Capture the cell that displays the provided text and extract its (X, Y) central coordinate. 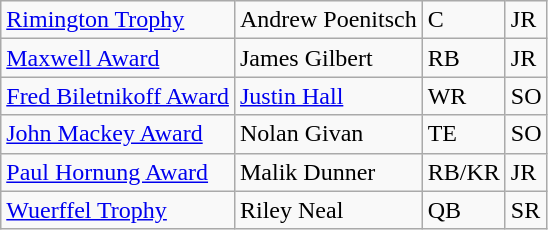
RB/KR (464, 172)
James Gilbert (328, 58)
SR (526, 210)
Maxwell Award (118, 58)
Malik Dunner (328, 172)
John Mackey Award (118, 134)
C (464, 20)
QB (464, 210)
Paul Hornung Award (118, 172)
Nolan Givan (328, 134)
Wuerffel Trophy (118, 210)
Fred Biletnikoff Award (118, 96)
Riley Neal (328, 210)
RB (464, 58)
Justin Hall (328, 96)
TE (464, 134)
Andrew Poenitsch (328, 20)
Rimington Trophy (118, 20)
WR (464, 96)
